Capture the cell that displays the provided text and extract its (x, y) central coordinate. 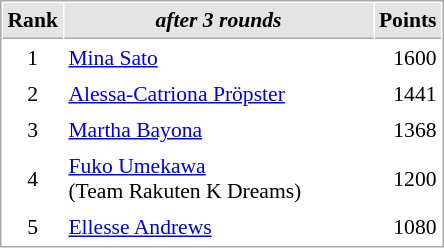
1 (32, 57)
Mina Sato (218, 57)
Alessa-Catriona Pröpster (218, 93)
Fuko Umekawa(Team Rakuten K Dreams) (218, 178)
1600 (408, 57)
1080 (408, 227)
4 (32, 178)
2 (32, 93)
1441 (408, 93)
1368 (408, 129)
1200 (408, 178)
Ellesse Andrews (218, 227)
3 (32, 129)
Points (408, 21)
5 (32, 227)
Rank (32, 21)
Martha Bayona (218, 129)
after 3 rounds (218, 21)
